Identify which cell holds the provided text, then report its (X, Y) central coordinate. 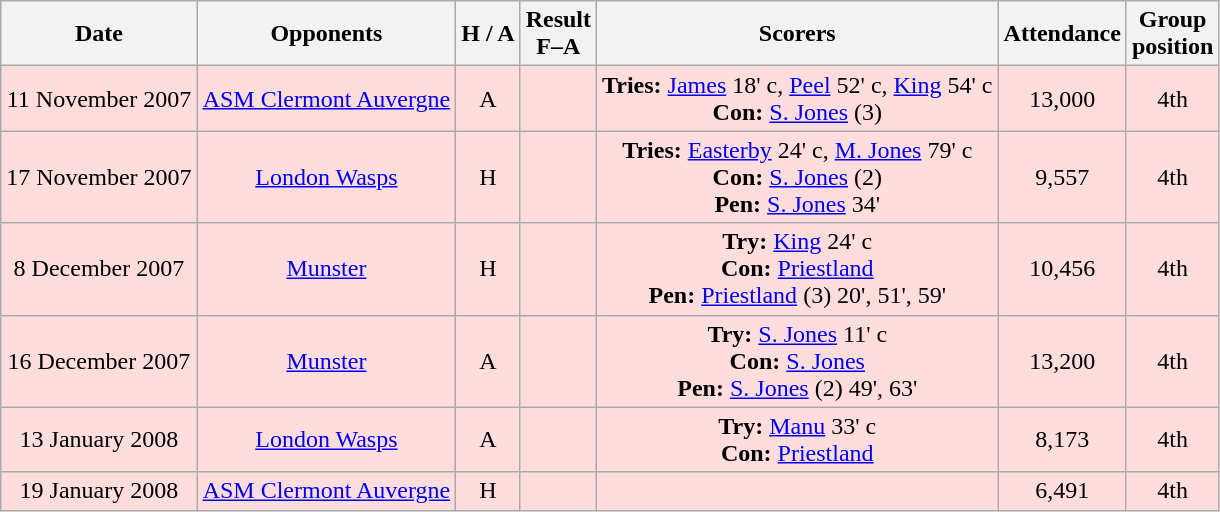
Try: S. Jones 11' cCon: S. JonesPen: S. Jones (2) 49', 63' (798, 361)
H / A (488, 34)
9,557 (1062, 177)
11 November 2007 (99, 98)
Try: Manu 33' cCon: Priestland (798, 440)
Attendance (1062, 34)
Groupposition (1172, 34)
8 December 2007 (99, 269)
Opponents (326, 34)
ResultF–A (558, 34)
6,491 (1062, 491)
17 November 2007 (99, 177)
13,000 (1062, 98)
13,200 (1062, 361)
8,173 (1062, 440)
19 January 2008 (99, 491)
Try: King 24' cCon: PriestlandPen: Priestland (3) 20', 51', 59' (798, 269)
Scorers (798, 34)
Tries: James 18' c, Peel 52' c, King 54' cCon: S. Jones (3) (798, 98)
Tries: Easterby 24' c, M. Jones 79' cCon: S. Jones (2)Pen: S. Jones 34' (798, 177)
13 January 2008 (99, 440)
16 December 2007 (99, 361)
10,456 (1062, 269)
Date (99, 34)
